Identify which cell holds the provided text, then report its [X, Y] central coordinate. 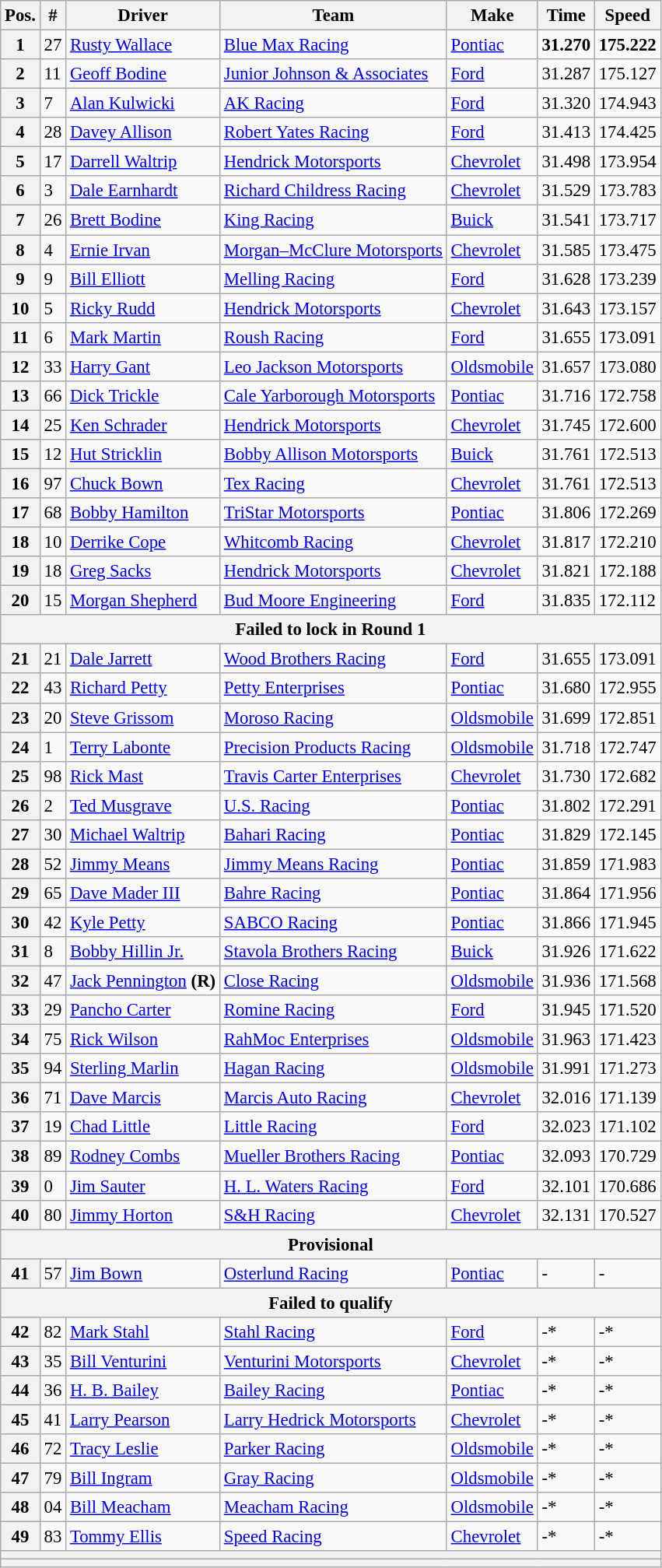
Mark Martin [143, 337]
Robert Yates Racing [333, 132]
80 [53, 1215]
172.600 [627, 425]
172.112 [627, 601]
Chad Little [143, 1128]
172.747 [627, 747]
16 [20, 483]
173.954 [627, 162]
171.102 [627, 1128]
Terry Labonte [143, 747]
32.131 [566, 1215]
Larry Pearson [143, 1419]
173.239 [627, 279]
Morgan Shepherd [143, 601]
Davey Allison [143, 132]
171.983 [627, 864]
Rodney Combs [143, 1156]
174.943 [627, 103]
22 [20, 689]
31.835 [566, 601]
Dave Mader III [143, 893]
U.S. Racing [333, 805]
Precision Products Racing [333, 747]
13 [20, 396]
Dale Jarrett [143, 659]
Stavola Brothers Racing [333, 952]
170.527 [627, 1215]
Speed [627, 16]
170.686 [627, 1186]
Alan Kulwicki [143, 103]
Tex Racing [333, 483]
98 [53, 776]
Parker Racing [333, 1449]
Michael Waltrip [143, 835]
Moroso Racing [333, 717]
Speed Racing [333, 1537]
89 [53, 1156]
Osterlund Racing [333, 1273]
Cale Yarborough Motorsports [333, 396]
31.945 [566, 1010]
Ricky Rudd [143, 308]
31.716 [566, 396]
Bobby Hillin Jr. [143, 952]
32.101 [566, 1186]
Time [566, 16]
Dale Earnhardt [143, 191]
Greg Sacks [143, 571]
31.718 [566, 747]
Geoff Bodine [143, 74]
Dave Marcis [143, 1098]
31.643 [566, 308]
31.628 [566, 279]
Derrike Cope [143, 542]
Tommy Ellis [143, 1537]
Stahl Racing [333, 1332]
171.568 [627, 981]
Jack Pennington (R) [143, 981]
Meacham Racing [333, 1507]
68 [53, 513]
Hut Stricklin [143, 454]
Leo Jackson Motorsports [333, 367]
Bill Meacham [143, 1507]
Roush Racing [333, 337]
31.270 [566, 45]
32.016 [566, 1098]
Driver [143, 16]
Travis Carter Enterprises [333, 776]
171.423 [627, 1040]
23 [20, 717]
Ernie Irvan [143, 250]
31.802 [566, 805]
44 [20, 1391]
Bobby Allison Motorsports [333, 454]
Rusty Wallace [143, 45]
Bailey Racing [333, 1391]
Venturini Motorsports [333, 1361]
Melling Racing [333, 279]
65 [53, 893]
Wood Brothers Racing [333, 659]
31.817 [566, 542]
170.729 [627, 1156]
82 [53, 1332]
172.188 [627, 571]
Ted Musgrave [143, 805]
32.023 [566, 1128]
39 [20, 1186]
Harry Gant [143, 367]
172.955 [627, 689]
171.139 [627, 1098]
172.851 [627, 717]
31.541 [566, 220]
48 [20, 1507]
38 [20, 1156]
Jimmy Horton [143, 1215]
Larry Hedrick Motorsports [333, 1419]
171.956 [627, 893]
Mueller Brothers Racing [333, 1156]
Blue Max Racing [333, 45]
Pancho Carter [143, 1010]
173.475 [627, 250]
31.413 [566, 132]
Mark Stahl [143, 1332]
37 [20, 1128]
King Racing [333, 220]
31.859 [566, 864]
174.425 [627, 132]
Bahari Racing [333, 835]
31.680 [566, 689]
75 [53, 1040]
83 [53, 1537]
Provisional [331, 1244]
172.210 [627, 542]
Close Racing [333, 981]
79 [53, 1479]
31.745 [566, 425]
175.127 [627, 74]
TriStar Motorsports [333, 513]
Whitcomb Racing [333, 542]
172.145 [627, 835]
31.806 [566, 513]
173.157 [627, 308]
172.291 [627, 805]
171.520 [627, 1010]
49 [20, 1537]
173.080 [627, 367]
52 [53, 864]
94 [53, 1068]
H. L. Waters Racing [333, 1186]
171.945 [627, 922]
31.529 [566, 191]
Pos. [20, 16]
Bud Moore Engineering [333, 601]
31.991 [566, 1068]
0 [53, 1186]
H. B. Bailey [143, 1391]
SABCO Racing [333, 922]
Bahre Racing [333, 893]
Chuck Bown [143, 483]
72 [53, 1449]
31.287 [566, 74]
Morgan–McClure Motorsports [333, 250]
31.821 [566, 571]
31.699 [566, 717]
171.273 [627, 1068]
31.926 [566, 952]
Steve Grissom [143, 717]
Bill Ingram [143, 1479]
31.320 [566, 103]
172.269 [627, 513]
Failed to qualify [331, 1303]
45 [20, 1419]
66 [53, 396]
Bobby Hamilton [143, 513]
Make [492, 16]
172.758 [627, 396]
Petty Enterprises [333, 689]
Marcis Auto Racing [333, 1098]
Jimmy Means [143, 864]
Richard Petty [143, 689]
Junior Johnson & Associates [333, 74]
31.864 [566, 893]
175.222 [627, 45]
Bill Venturini [143, 1361]
71 [53, 1098]
31.963 [566, 1040]
Ken Schrader [143, 425]
Sterling Marlin [143, 1068]
171.622 [627, 952]
31.585 [566, 250]
172.682 [627, 776]
31.498 [566, 162]
Jimmy Means Racing [333, 864]
31 [20, 952]
31.829 [566, 835]
# [53, 16]
Little Racing [333, 1128]
14 [20, 425]
Rick Mast [143, 776]
46 [20, 1449]
Failed to lock in Round 1 [331, 630]
Jim Bown [143, 1273]
S&H Racing [333, 1215]
24 [20, 747]
Darrell Waltrip [143, 162]
AK Racing [333, 103]
Romine Racing [333, 1010]
173.717 [627, 220]
Team [333, 16]
Tracy Leslie [143, 1449]
Gray Racing [333, 1479]
Brett Bodine [143, 220]
97 [53, 483]
31.730 [566, 776]
32.093 [566, 1156]
31.866 [566, 922]
Dick Trickle [143, 396]
Jim Sauter [143, 1186]
173.783 [627, 191]
Kyle Petty [143, 922]
Rick Wilson [143, 1040]
40 [20, 1215]
Hagan Racing [333, 1068]
04 [53, 1507]
Richard Childress Racing [333, 191]
57 [53, 1273]
31.936 [566, 981]
32 [20, 981]
34 [20, 1040]
RahMoc Enterprises [333, 1040]
Bill Elliott [143, 279]
31.657 [566, 367]
